Find where the given text appears and provide that cell's center as (x, y) coordinate. 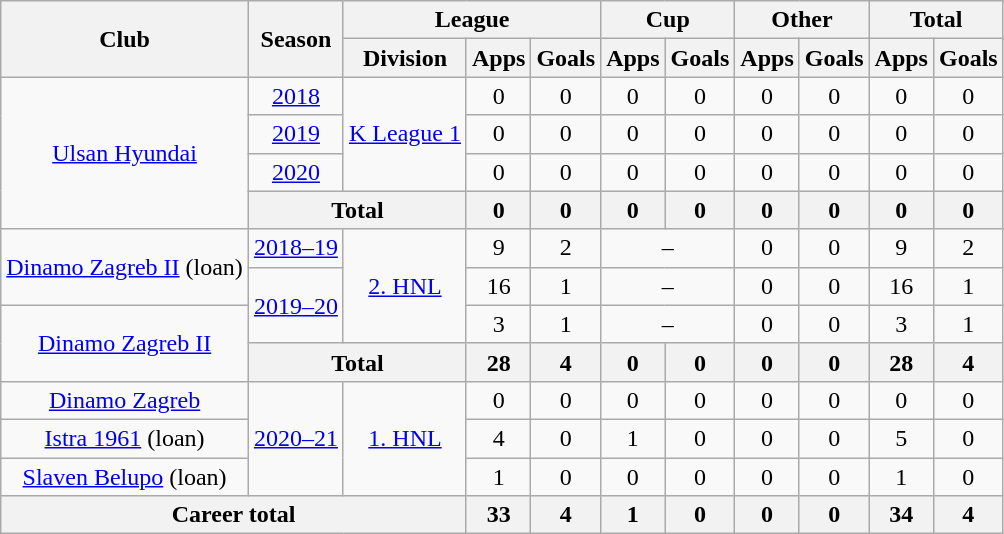
2020 (296, 172)
Dinamo Zagreb II (125, 343)
K League 1 (404, 134)
2019 (296, 134)
Dinamo Zagreb (125, 400)
Other (802, 20)
33 (498, 515)
Slaven Belupo (loan) (125, 477)
2018–19 (296, 248)
Dinamo Zagreb II (loan) (125, 267)
2. HNL (404, 286)
34 (901, 515)
Career total (234, 515)
Cup (668, 20)
Ulsan Hyundai (125, 153)
2020–21 (296, 438)
Division (404, 58)
Club (125, 39)
League (472, 20)
Istra 1961 (loan) (125, 438)
1. HNL (404, 438)
Season (296, 39)
5 (901, 438)
2018 (296, 96)
2019–20 (296, 305)
